Output the [x, y] coordinate of the center of the cell containing the given text.  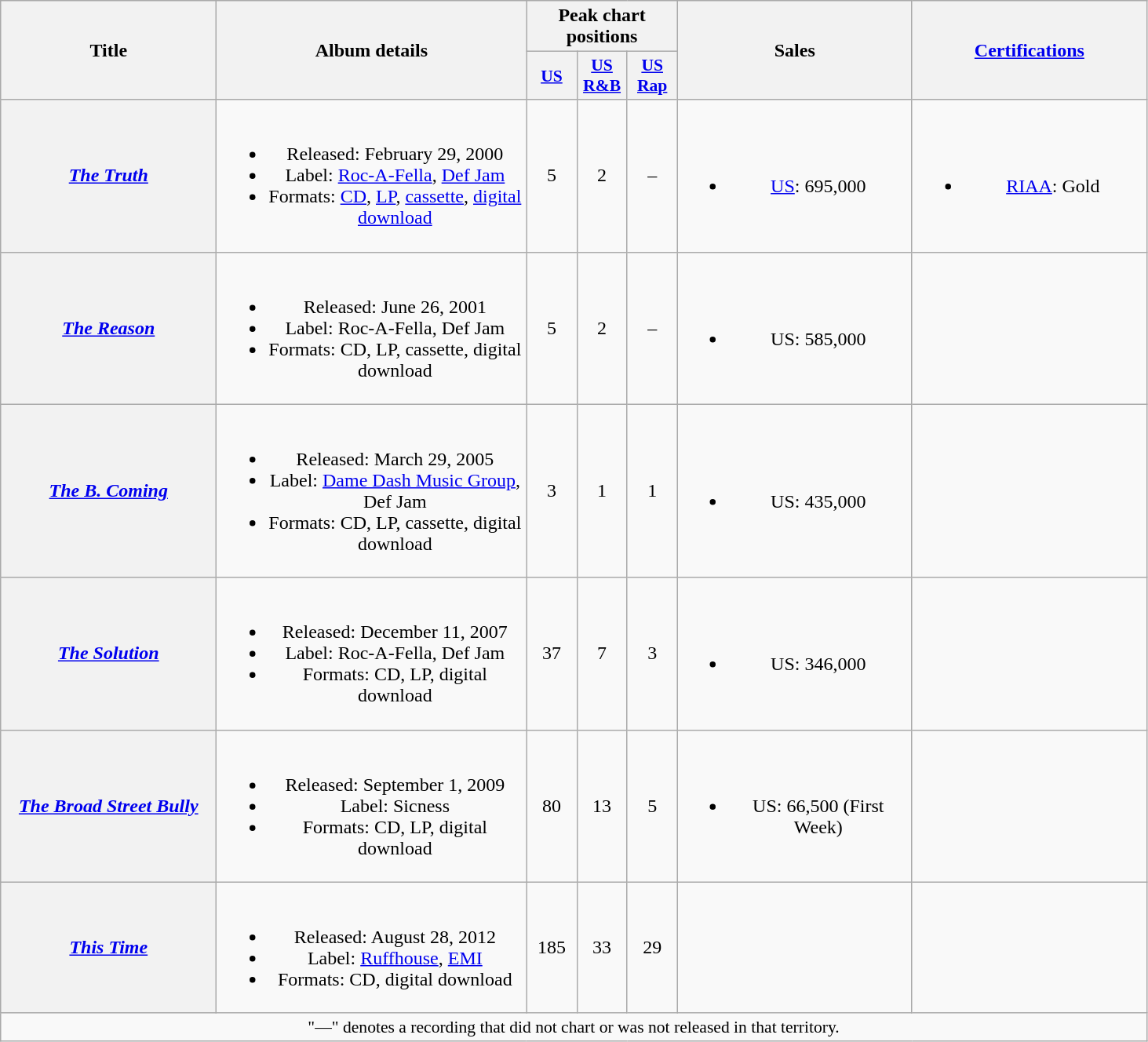
The Solution [108, 654]
RIAA: Gold [1030, 176]
The B. Coming [108, 491]
The Reason [108, 328]
US: 66,500 (First Week) [794, 806]
13 [602, 806]
The Truth [108, 176]
"—" denotes a recording that did not chart or was not released in that territory. [574, 1027]
80 [552, 806]
Certifications [1030, 50]
Released: March 29, 2005Label: Dame Dash Music Group, Def JamFormats: CD, LP, cassette, digital download [372, 491]
Released: August 28, 2012Label: Ruffhouse, EMIFormats: CD, digital download [372, 948]
USRap [652, 75]
US: 435,000 [794, 491]
US: 695,000 [794, 176]
185 [552, 948]
US: 585,000 [794, 328]
Peak chart positions [602, 27]
7 [602, 654]
Sales [794, 50]
Album details [372, 50]
Released: February 29, 2000Label: Roc-A-Fella, Def JamFormats: CD, LP, cassette, digital download [372, 176]
USR&B [602, 75]
US: 346,000 [794, 654]
37 [552, 654]
Released: September 1, 2009Label: SicnessFormats: CD, LP, digital download [372, 806]
Released: December 11, 2007Label: Roc-A-Fella, Def JamFormats: CD, LP, digital download [372, 654]
The Broad Street Bully [108, 806]
Released: June 26, 2001Label: Roc-A-Fella, Def JamFormats: CD, LP, cassette, digital download [372, 328]
US [552, 75]
Title [108, 50]
29 [652, 948]
This Time [108, 948]
33 [602, 948]
